Return [x, y] of the center of cell containing provided text 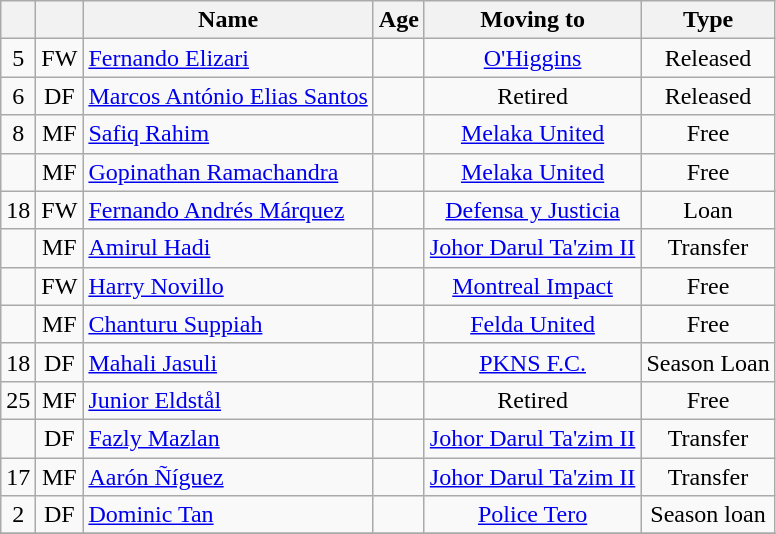
Harry Novillo [228, 286]
Moving to [532, 20]
2 [18, 515]
Aarón Ñíguez [228, 477]
Season loan [708, 515]
25 [18, 400]
Police Tero [532, 515]
Felda United [532, 324]
Fazly Mazlan [228, 438]
Dominic Tan [228, 515]
PKNS F.C. [532, 362]
Age [398, 20]
Junior Eldstål [228, 400]
Chanturu Suppiah [228, 324]
Defensa y Justicia [532, 210]
Mahali Jasuli [228, 362]
Amirul Hadi [228, 248]
Season Loan [708, 362]
Type [708, 20]
Loan [708, 210]
Name [228, 20]
Fernando Elizari [228, 58]
8 [18, 134]
Fernando Andrés Márquez [228, 210]
O'Higgins [532, 58]
6 [18, 96]
5 [18, 58]
Gopinathan Ramachandra [228, 172]
Montreal Impact [532, 286]
Marcos António Elias Santos [228, 96]
Safiq Rahim [228, 134]
17 [18, 477]
